Output the (x, y) coordinate of the center of the cell containing the given text.  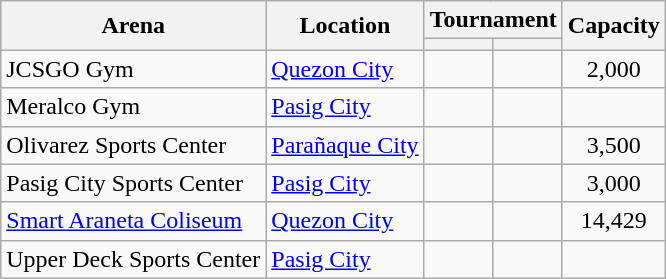
Smart Araneta Coliseum (134, 221)
14,429 (614, 221)
Arena (134, 26)
JCSGO Gym (134, 69)
3,500 (614, 145)
Pasig City Sports Center (134, 183)
Olivarez Sports Center (134, 145)
Parañaque City (345, 145)
Tournament (493, 20)
Upper Deck Sports Center (134, 259)
3,000 (614, 183)
Capacity (614, 26)
Meralco Gym (134, 107)
Location (345, 26)
2,000 (614, 69)
